Locate the cell with the specified text and output its [x, y] center coordinate. 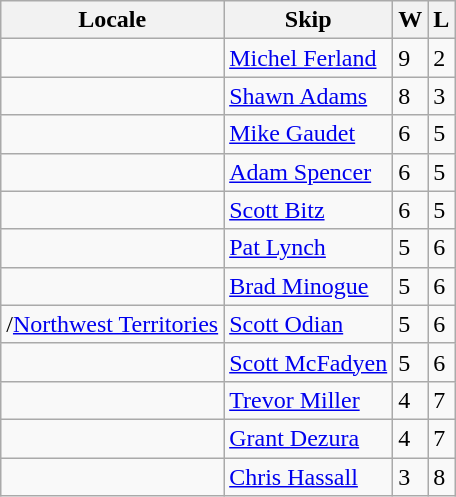
Adam Spencer [308, 172]
Grant Dezura [308, 438]
Michel Ferland [308, 58]
Trevor Miller [308, 400]
Locale [112, 20]
Chris Hassall [308, 477]
Mike Gaudet [308, 134]
Skip [308, 20]
W [410, 20]
9 [410, 58]
2 [442, 58]
L [442, 20]
Brad Minogue [308, 286]
Scott Bitz [308, 210]
Shawn Adams [308, 96]
/Northwest Territories [112, 324]
Pat Lynch [308, 248]
Scott McFadyen [308, 362]
Scott Odian [308, 324]
